Return the [x, y] coordinate for the center point of the cell that contains the specified text.  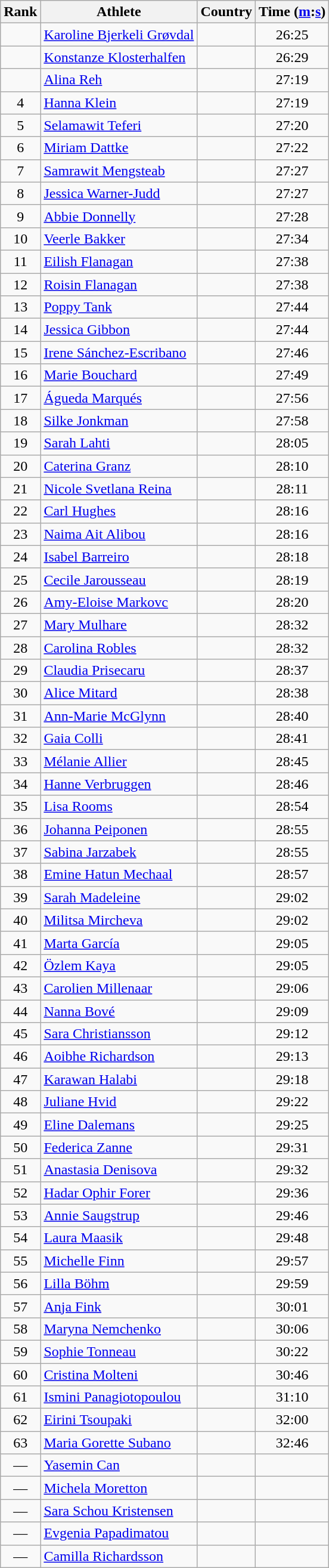
60 [20, 1374]
29:36 [292, 1193]
38 [20, 875]
21 [20, 489]
Carolien Millenaar [119, 988]
Emine Hatun Mechaal [119, 875]
28:41 [292, 739]
Marta García [119, 943]
28:46 [292, 784]
33 [20, 761]
Sarah Lahti [119, 443]
Yasemin Can [119, 1465]
29 [20, 671]
27 [20, 625]
Jessica Warner-Judd [119, 193]
56 [20, 1283]
Nanna Bové [119, 1011]
13 [20, 307]
29:48 [292, 1238]
10 [20, 239]
28:54 [292, 807]
30:01 [292, 1306]
Karawan Halabi [119, 1079]
Eilish Flanagan [119, 261]
26 [20, 602]
Amy-Eloise Markovc [119, 602]
Selamawit Teferi [119, 125]
59 [20, 1351]
35 [20, 807]
Sabina Jarzabek [119, 852]
45 [20, 1034]
30 [20, 693]
Karoline Bjerkeli Grøvdal [119, 35]
25 [20, 579]
Militsa Mircheva [119, 920]
27:56 [292, 398]
Gaia Colli [119, 739]
Caterina Granz [119, 466]
28:57 [292, 875]
Mary Mulhare [119, 625]
28:11 [292, 489]
62 [20, 1420]
19 [20, 443]
Poppy Tank [119, 307]
Johanna Peiponen [119, 829]
Lilla Böhm [119, 1283]
15 [20, 353]
Özlem Kaya [119, 965]
28:37 [292, 671]
Michela Moretton [119, 1488]
32 [20, 739]
29:12 [292, 1034]
39 [20, 897]
Alice Mitard [119, 693]
Maria Gorette Subano [119, 1443]
14 [20, 330]
28 [20, 647]
30:46 [292, 1374]
Eline Dalemans [119, 1125]
Silke Jonkman [119, 421]
31:10 [292, 1397]
Hanne Verbruggen [119, 784]
4 [20, 103]
29:13 [292, 1057]
Isabel Barreiro [119, 557]
29:59 [292, 1283]
Claudia Prisecaru [119, 671]
29:46 [292, 1215]
28:45 [292, 761]
17 [20, 398]
Abbie Donnelly [119, 216]
20 [20, 466]
Mélanie Allier [119, 761]
Camilla Richardsson [119, 1556]
26:29 [292, 57]
18 [20, 421]
9 [20, 216]
Athlete [119, 12]
29:57 [292, 1261]
Sophie Tonneau [119, 1351]
Sara Schou Kristensen [119, 1511]
Cecile Jarousseau [119, 579]
Hanna Klein [119, 103]
28:18 [292, 557]
61 [20, 1397]
54 [20, 1238]
Evgenia Papadimatou [119, 1533]
27:49 [292, 375]
27:28 [292, 216]
8 [20, 193]
Eirini Tsoupaki [119, 1420]
55 [20, 1261]
24 [20, 557]
51 [20, 1170]
Anastasia Denisova [119, 1170]
16 [20, 375]
Konstanze Klosterhalfen [119, 57]
Cristina Molteni [119, 1374]
46 [20, 1057]
50 [20, 1147]
5 [20, 125]
37 [20, 852]
Águeda Marqués [119, 398]
12 [20, 285]
28:40 [292, 716]
42 [20, 965]
Miriam Dattke [119, 148]
Jessica Gibbon [119, 330]
Time (m:s) [292, 12]
29:22 [292, 1102]
27:22 [292, 148]
30:06 [292, 1329]
27:58 [292, 421]
29:18 [292, 1079]
40 [20, 920]
32:00 [292, 1420]
Hadar Ophir Forer [119, 1193]
Sara Christiansson [119, 1034]
Juliane Hvid [119, 1102]
47 [20, 1079]
Anja Fink [119, 1306]
7 [20, 171]
6 [20, 148]
22 [20, 511]
Laura Maasik [119, 1238]
36 [20, 829]
28:38 [292, 693]
28:19 [292, 579]
11 [20, 261]
Rank [20, 12]
57 [20, 1306]
34 [20, 784]
43 [20, 988]
63 [20, 1443]
53 [20, 1215]
Sarah Madeleine [119, 897]
Roisin Flanagan [119, 285]
Ismini Panagiotopoulou [119, 1397]
26:25 [292, 35]
Naima Ait Alibou [119, 534]
Ann-Marie McGlynn [119, 716]
31 [20, 716]
28:10 [292, 466]
Federica Zanne [119, 1147]
Veerle Bakker [119, 239]
44 [20, 1011]
Lisa Rooms [119, 807]
29:25 [292, 1125]
Annie Saugstrup [119, 1215]
29:31 [292, 1147]
Alina Reh [119, 80]
29:09 [292, 1011]
23 [20, 534]
Michelle Finn [119, 1261]
Irene Sánchez-Escribano [119, 353]
29:32 [292, 1170]
Samrawit Mengsteab [119, 171]
27:34 [292, 239]
Nicole Svetlana Reina [119, 489]
Country [226, 12]
28:20 [292, 602]
28:05 [292, 443]
Aoibhe Richardson [119, 1057]
27:46 [292, 353]
Maryna Nemchenko [119, 1329]
49 [20, 1125]
Carl Hughes [119, 511]
58 [20, 1329]
48 [20, 1102]
Carolina Robles [119, 647]
32:46 [292, 1443]
30:22 [292, 1351]
29:06 [292, 988]
Marie Bouchard [119, 375]
41 [20, 943]
52 [20, 1193]
27:20 [292, 125]
